Return the (x, y) coordinate for the center point of the cell that contains the specified text.  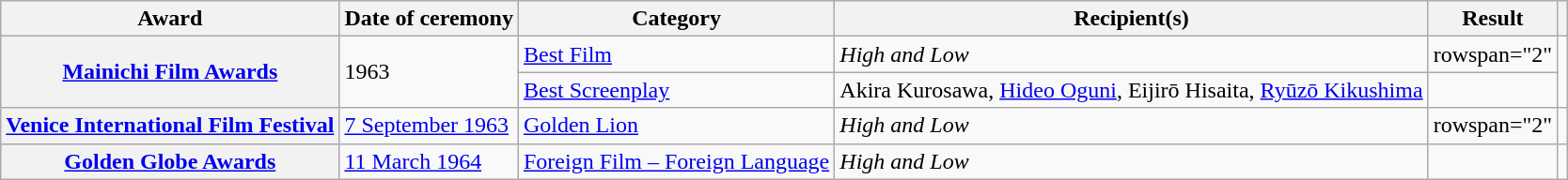
Foreign Film – Foreign Language (676, 161)
Recipient(s) (1132, 19)
Result (1493, 19)
Award (170, 19)
Mainichi Film Awards (170, 72)
Best Film (676, 54)
7 September 1963 (429, 126)
1963 (429, 72)
Date of ceremony (429, 19)
11 March 1964 (429, 161)
Category (676, 19)
Akira Kurosawa, Hideo Oguni, Eijirō Hisaita, Ryūzō Kikushima (1132, 90)
Golden Globe Awards (170, 161)
Venice International Film Festival (170, 126)
Best Screenplay (676, 90)
Golden Lion (676, 126)
